Identify which cell holds the provided text, then report its [x, y] central coordinate. 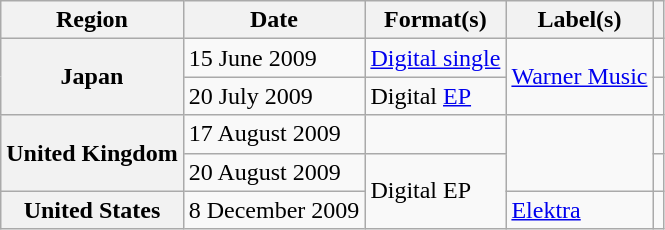
20 August 2009 [274, 172]
8 December 2009 [274, 210]
Date [274, 20]
Format(s) [436, 20]
Warner Music [580, 77]
Elektra [580, 210]
17 August 2009 [274, 134]
15 June 2009 [274, 58]
United States [92, 210]
20 July 2009 [274, 96]
United Kingdom [92, 153]
Digital single [436, 58]
Japan [92, 77]
Region [92, 20]
Label(s) [580, 20]
